Capture the cell that displays the provided text and extract its [X, Y] central coordinate. 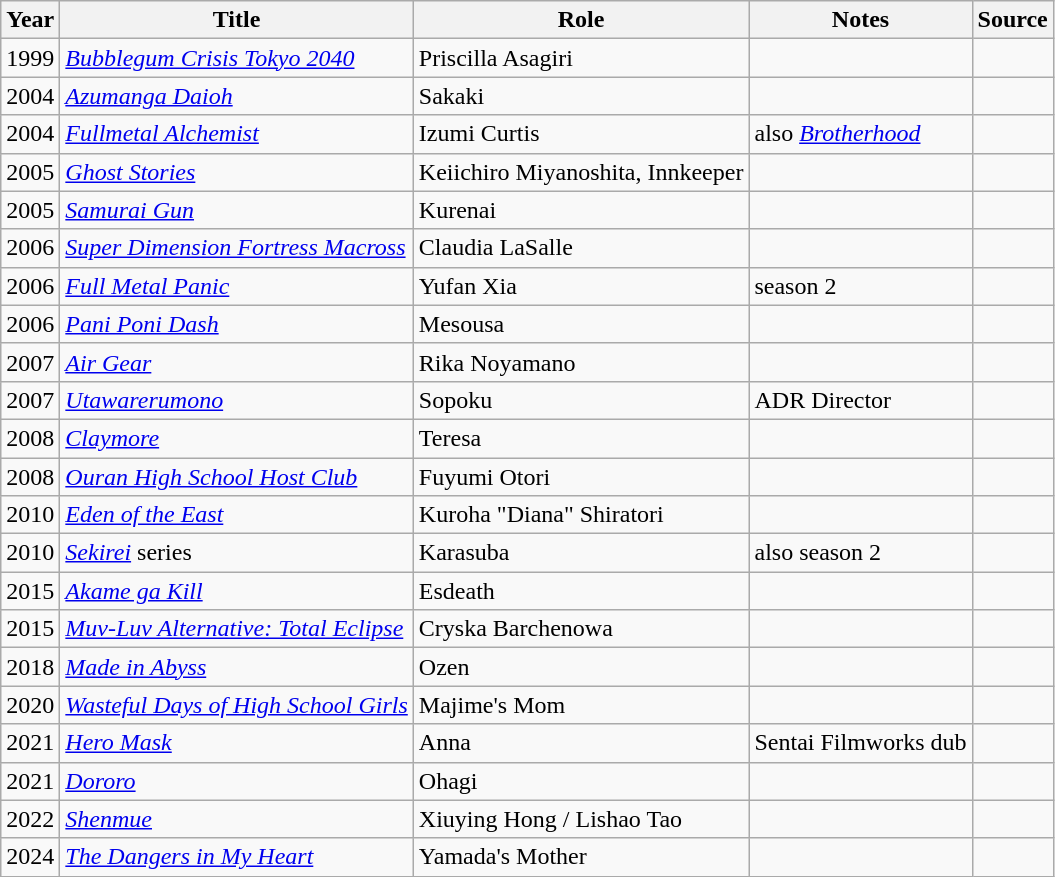
1999 [30, 58]
Pani Poni Dash [237, 324]
Ghost Stories [237, 172]
Ozen [581, 667]
Bubblegum Crisis Tokyo 2040 [237, 58]
Full Metal Panic [237, 286]
Samurai Gun [237, 210]
Title [237, 20]
Keiichiro Miyanoshita, Innkeeper [581, 172]
Role [581, 20]
Cryska Barchenowa [581, 629]
Karasuba [581, 553]
Claudia LaSalle [581, 248]
Izumi Curtis [581, 134]
Dororo [237, 781]
Azumanga Daioh [237, 96]
season 2 [860, 286]
Kuroha "Diana" Shiratori [581, 515]
Xiuying Hong / Lishao Tao [581, 819]
Air Gear [237, 362]
Sakaki [581, 96]
Source [1012, 20]
Esdeath [581, 591]
ADR Director [860, 400]
Sopoku [581, 400]
2024 [30, 857]
Sentai Filmworks dub [860, 743]
2022 [30, 819]
Eden of the East [237, 515]
Notes [860, 20]
The Dangers in My Heart [237, 857]
Rika Noyamano [581, 362]
Hero Mask [237, 743]
2020 [30, 705]
Shenmue [237, 819]
Super Dimension Fortress Macross [237, 248]
Kurenai [581, 210]
Utawarerumono [237, 400]
Mesousa [581, 324]
Majime's Mom [581, 705]
Muv-Luv Alternative: Total Eclipse [237, 629]
Made in Abyss [237, 667]
Yamada's Mother [581, 857]
Fullmetal Alchemist [237, 134]
Anna [581, 743]
Ouran High School Host Club [237, 477]
Akame ga Kill [237, 591]
Sekirei series [237, 553]
Ohagi [581, 781]
Fuyumi Otori [581, 477]
2018 [30, 667]
Yufan Xia [581, 286]
Priscilla Asagiri [581, 58]
also season 2 [860, 553]
also Brotherhood [860, 134]
Claymore [237, 438]
Wasteful Days of High School Girls [237, 705]
Teresa [581, 438]
Year [30, 20]
